Capture the cell that displays the provided text and extract its (X, Y) central coordinate. 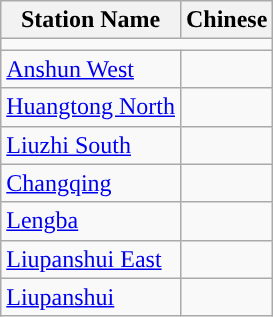
Lengba (91, 221)
Chinese (226, 20)
Anshun West (91, 69)
Station Name (91, 20)
Liupanshui East (91, 259)
Huangtong North (91, 107)
Changqing (91, 183)
Liupanshui (91, 297)
Liuzhi South (91, 145)
